Identify which cell holds the provided text, then report its [X, Y] central coordinate. 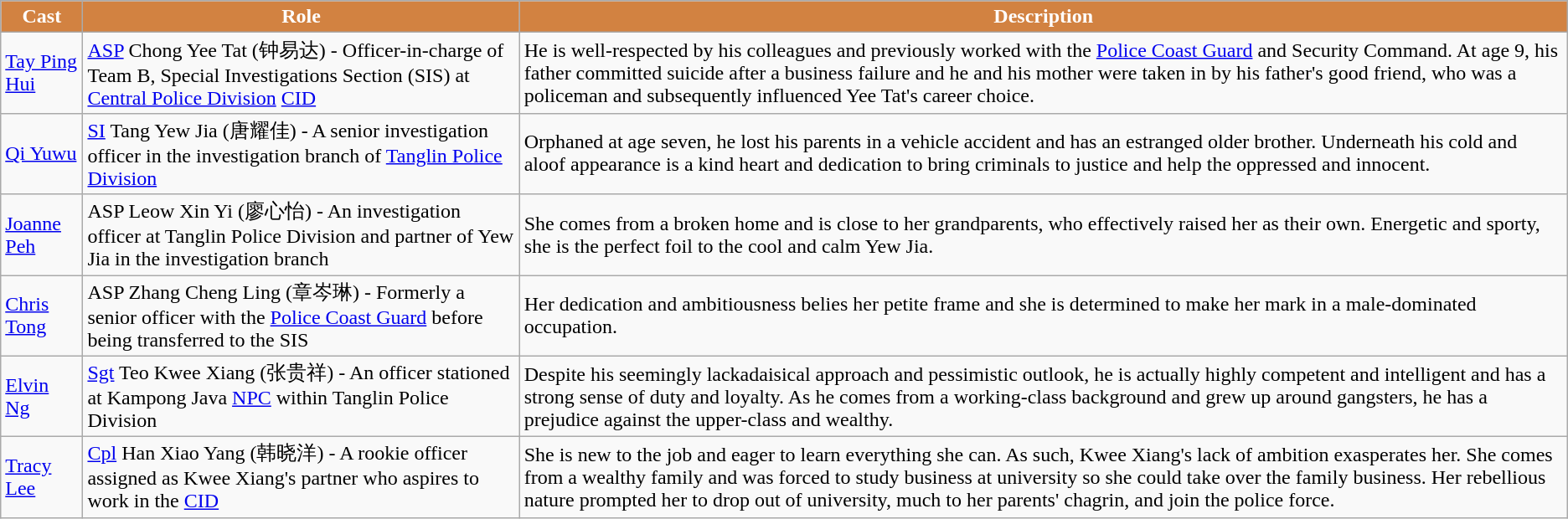
Her dedication and ambitiousness belies her petite frame and she is determined to make her mark in a male-dominated occupation. [1044, 315]
Qi Yuwu [42, 154]
Tracy Lee [42, 477]
Role [302, 17]
Chris Tong [42, 315]
Sgt Teo Kwee Xiang (张贵祥) - An officer stationed at Kampong Java NPC within Tanglin Police Division [302, 397]
Elvin Ng [42, 397]
ASP Leow Xin Yi (廖心怡) - An investigation officer at Tanglin Police Division and partner of Yew Jia in the investigation branch [302, 234]
ASP Chong Yee Tat (钟易达) - Officer-in-charge of Team B, Special Investigations Section (SIS) at Central Police Division CID [302, 74]
SI Tang Yew Jia (唐耀佳) - A senior investigation officer in the investigation branch of Tanglin Police Division [302, 154]
Tay Ping Hui [42, 74]
Joanne Peh [42, 234]
Cast [42, 17]
Description [1044, 17]
ASP Zhang Cheng Ling (章岑琳) - Formerly a senior officer with the Police Coast Guard before being transferred to the SIS [302, 315]
Cpl Han Xiao Yang (韩晓洋) - A rookie officer assigned as Kwee Xiang's partner who aspires to work in the CID [302, 477]
